Output the (x, y) coordinate of the center of the cell containing the given text.  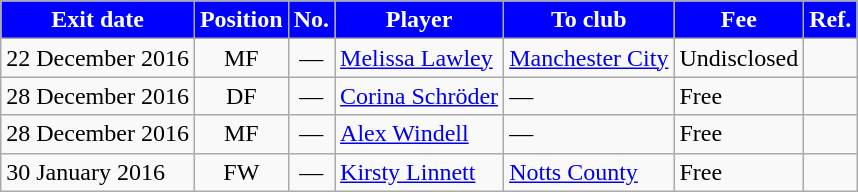
Fee (739, 20)
Corina Schröder (420, 96)
FW (241, 172)
Manchester City (589, 58)
Player (420, 20)
Kirsty Linnett (420, 172)
DF (241, 96)
Ref. (830, 20)
Position (241, 20)
To club (589, 20)
Melissa Lawley (420, 58)
30 January 2016 (98, 172)
22 December 2016 (98, 58)
No. (311, 20)
Alex Windell (420, 134)
Exit date (98, 20)
Undisclosed (739, 58)
Notts County (589, 172)
